From the cell containing the given text, extract its center point as [X, Y] coordinate. 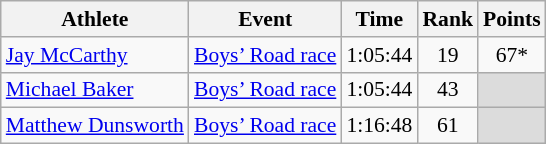
Matthew Dunsworth [95, 126]
61 [448, 126]
Rank [448, 19]
1:16:48 [379, 126]
Time [379, 19]
Points [512, 19]
Michael Baker [95, 90]
19 [448, 55]
Athlete [95, 19]
Jay McCarthy [95, 55]
Event [265, 19]
67* [512, 55]
43 [448, 90]
